Output the (x, y) coordinate of the center of the cell containing the given text.  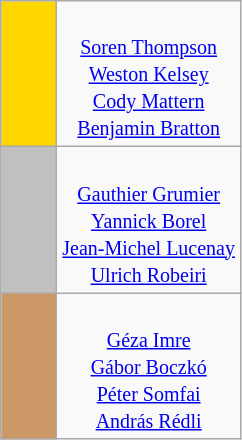
Soren ThompsonWeston KelseyCody MatternBenjamin Bratton (149, 74)
Gauthier GrumierYannick BorelJean-Michel LucenayUlrich Robeiri (149, 220)
Géza ImreGábor BoczkóPéter SomfaiAndrás Rédli (149, 366)
